Provide the [x, y] coordinate of the cell's center where the given text is located.  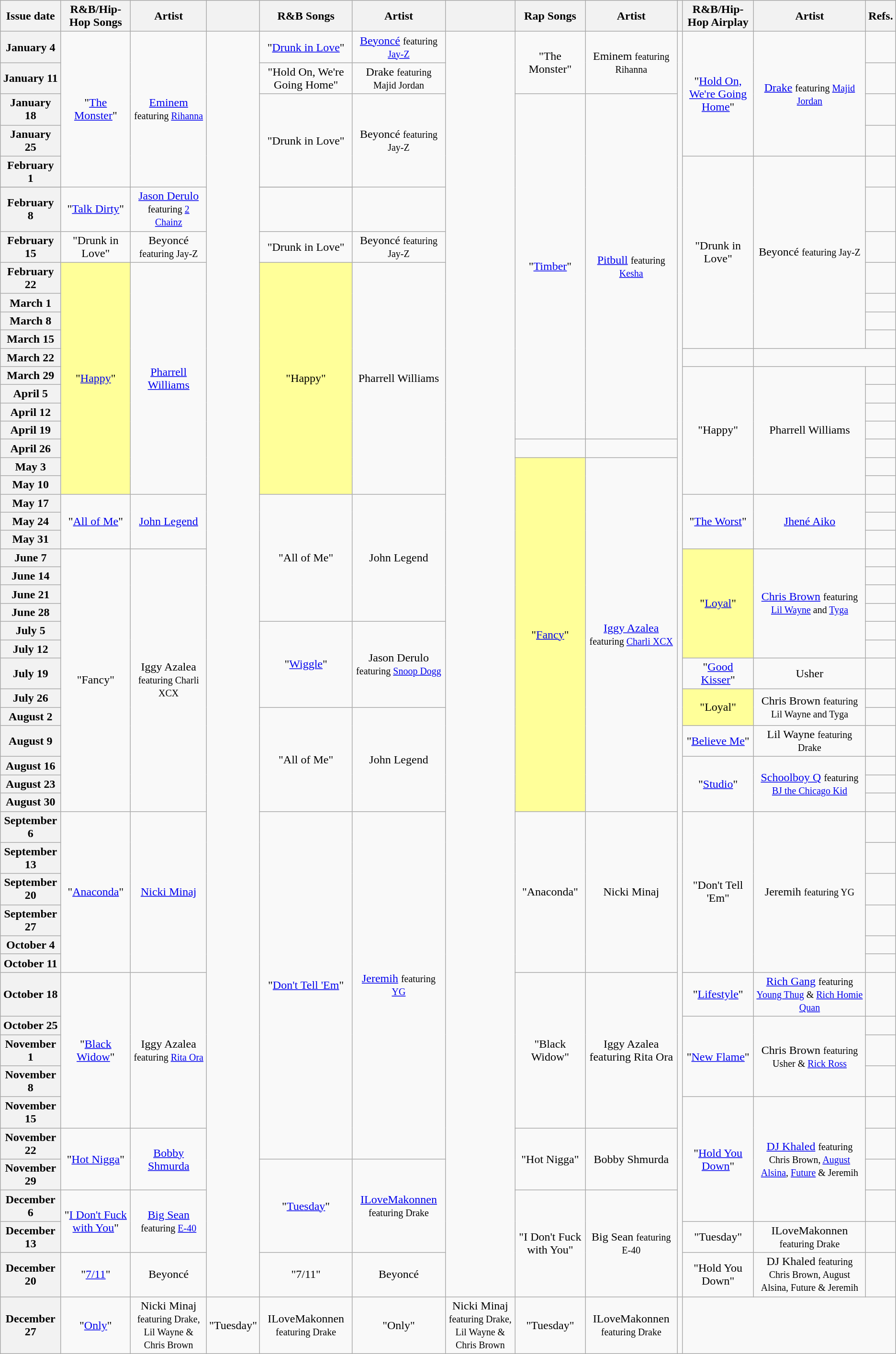
Issue date [31, 16]
September 27 [31, 920]
Lil Wayne featuring Drake [809, 741]
April 26 [31, 448]
December 13 [31, 1237]
July 5 [31, 630]
June 14 [31, 576]
"Wiggle" [306, 664]
March 15 [31, 339]
January 4 [31, 47]
October 4 [31, 945]
July 26 [31, 698]
February 1 [31, 171]
May 17 [31, 503]
July 19 [31, 674]
"Good Kisser" [718, 674]
August 23 [31, 784]
May 10 [31, 485]
November 29 [31, 1175]
November 22 [31, 1144]
March 29 [31, 376]
November 1 [31, 1050]
January 25 [31, 141]
August 2 [31, 716]
R&B/Hip-Hop Airplay [718, 16]
Chris Brown featuring Usher & Rick Ross [809, 1056]
September 13 [31, 858]
January 18 [31, 109]
September 6 [31, 827]
Schoolboy Q featuring BJ the Chicago Kid [809, 784]
"New Flame" [718, 1056]
Jason Derulo featuring Snoop Dogg [399, 664]
"Studio" [718, 784]
"Timber" [550, 267]
July 12 [31, 649]
Jhené Aiko [809, 521]
August 30 [31, 802]
August 9 [31, 741]
October 25 [31, 1025]
March 8 [31, 321]
April 12 [31, 412]
May 31 [31, 539]
March 1 [31, 302]
May 24 [31, 521]
June 21 [31, 594]
Usher [809, 674]
November 8 [31, 1082]
December 20 [31, 1275]
June 28 [31, 612]
October 11 [31, 963]
Pitbull featuring Kesha [631, 267]
February 15 [31, 247]
"The Worst" [718, 521]
August 16 [31, 766]
"Lifestyle" [718, 994]
R&B/Hip-Hop Songs [96, 16]
May 3 [31, 467]
September 20 [31, 889]
April 19 [31, 430]
Refs. [881, 16]
Rich Gang featuring Young Thug & Rich Homie Quan [809, 994]
February 8 [31, 209]
November 15 [31, 1112]
January 11 [31, 78]
March 22 [31, 358]
"Talk Dirty" [96, 209]
April 5 [31, 394]
Jason Derulo featuring 2 Chainz [168, 209]
December 6 [31, 1206]
Rap Songs [550, 16]
December 27 [31, 1325]
June 7 [31, 558]
February 22 [31, 278]
R&B Songs [306, 16]
October 18 [31, 994]
"Believe Me" [718, 741]
